Provide the (x, y) coordinate of the cell's center where the given text is located.  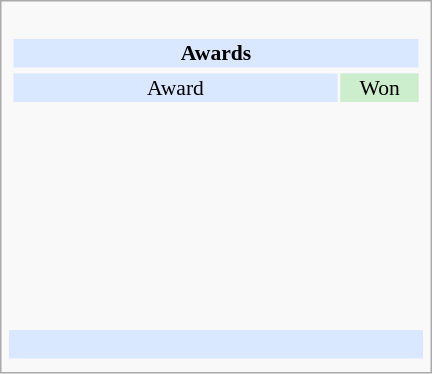
Award (175, 87)
Awards Award Won (216, 168)
Awards (216, 53)
Won (380, 87)
